Pinpoint the cell where the given text exists, returning its [x, y] midpoint coordinate. 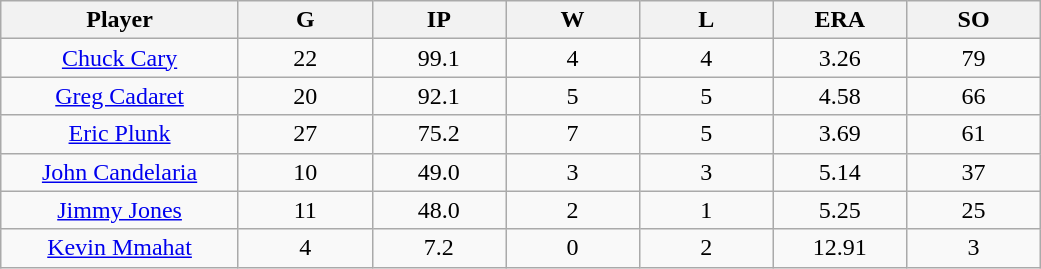
Eric Plunk [120, 134]
3.26 [840, 58]
20 [305, 96]
1 [706, 210]
92.1 [439, 96]
5.14 [840, 172]
48.0 [439, 210]
37 [974, 172]
Jimmy Jones [120, 210]
ERA [840, 20]
0 [573, 248]
7 [573, 134]
IP [439, 20]
12.91 [840, 248]
3.69 [840, 134]
49.0 [439, 172]
79 [974, 58]
7.2 [439, 248]
G [305, 20]
Greg Cadaret [120, 96]
L [706, 20]
Player [120, 20]
66 [974, 96]
11 [305, 210]
5.25 [840, 210]
10 [305, 172]
SO [974, 20]
W [573, 20]
99.1 [439, 58]
4.58 [840, 96]
27 [305, 134]
61 [974, 134]
John Candelaria [120, 172]
Chuck Cary [120, 58]
75.2 [439, 134]
22 [305, 58]
25 [974, 210]
Kevin Mmahat [120, 248]
